Provide the [X, Y] coordinate of the cell's center where the given text is located.  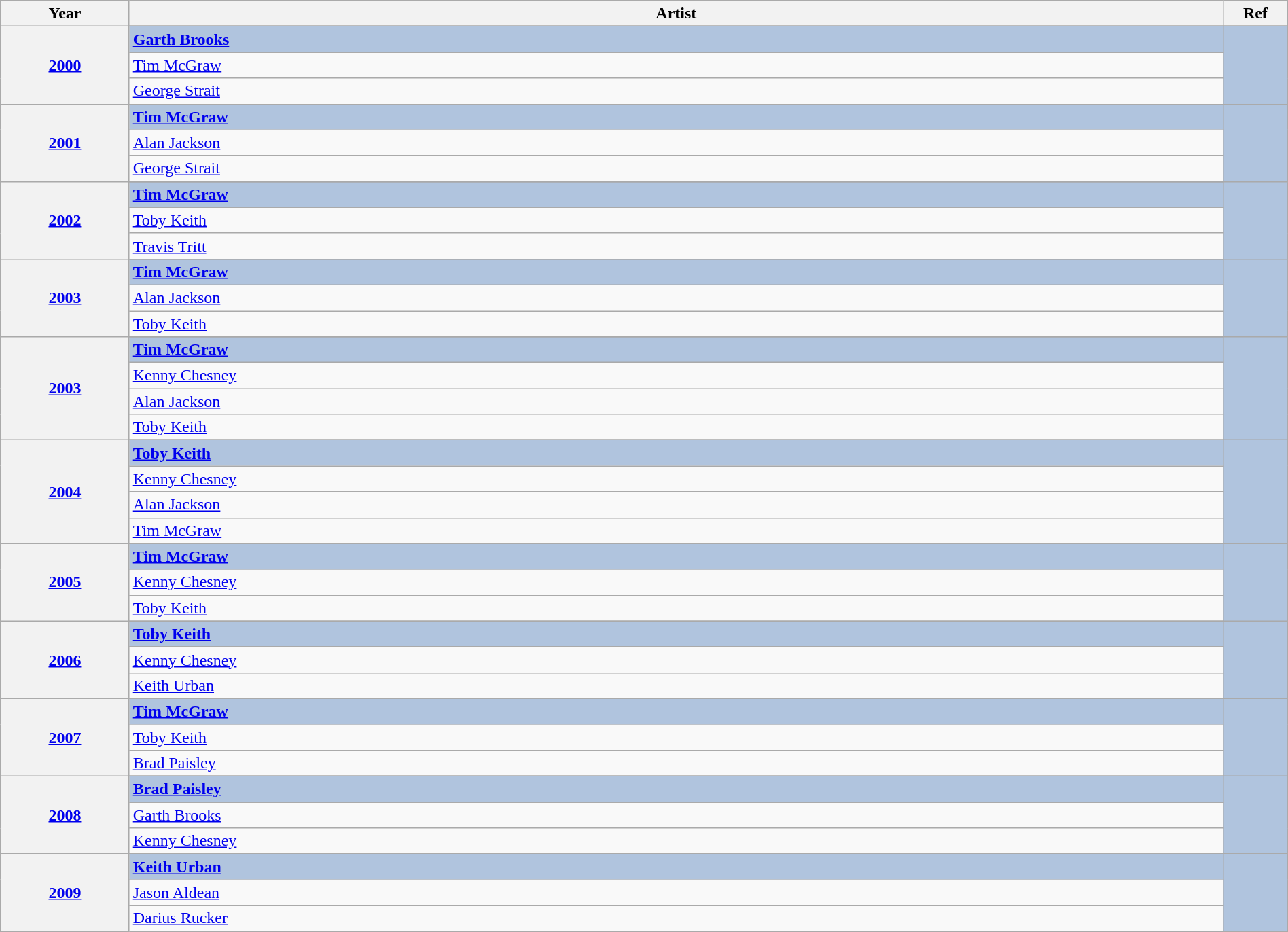
2004 [65, 492]
Darius Rucker [676, 918]
2000 [65, 65]
Year [65, 14]
Jason Aldean [676, 893]
2001 [65, 143]
2009 [65, 893]
2007 [65, 737]
2008 [65, 815]
2002 [65, 220]
2006 [65, 660]
Artist [676, 14]
2005 [65, 582]
Travis Tritt [676, 246]
Ref [1255, 14]
